Pinpoint the cell where the given text exists, returning its (x, y) midpoint coordinate. 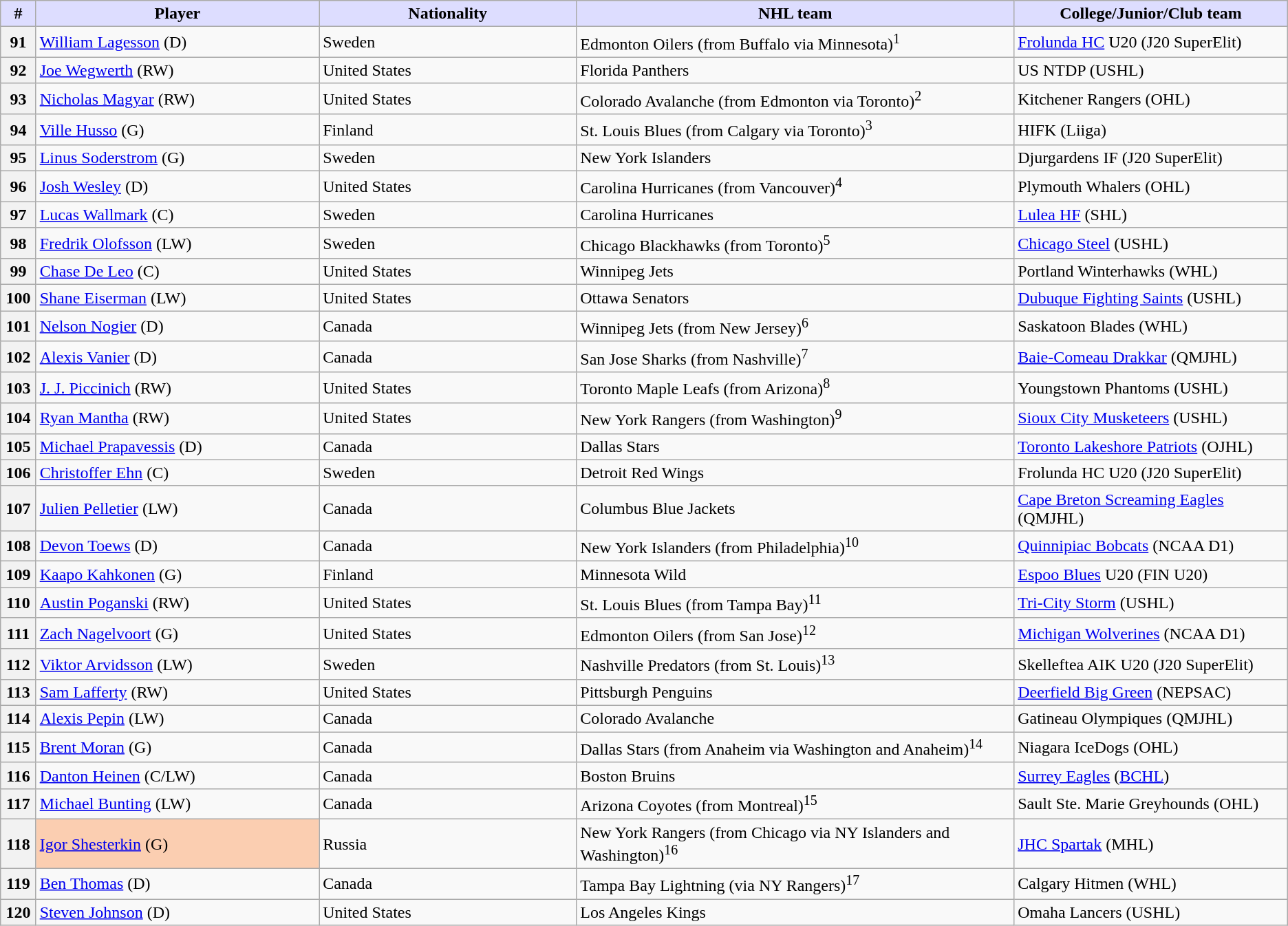
Detroit Red Wings (795, 473)
Michael Prapavessis (D) (178, 446)
Linus Soderstrom (G) (178, 158)
102 (18, 356)
109 (18, 574)
Ben Thomas (D) (178, 883)
117 (18, 804)
College/Junior/Club team (1151, 14)
91 (18, 43)
Igor Shesterkin (G) (178, 844)
Tri-City Storm (USHL) (1151, 603)
Gatineau Olympiques (QMJHL) (1151, 719)
116 (18, 775)
Quinnipiac Bobcats (NCAA D1) (1151, 546)
107 (18, 508)
Toronto Maple Leafs (from Arizona)8 (795, 388)
St. Louis Blues (from Calgary via Toronto)3 (795, 129)
Kaapo Kahkonen (G) (178, 574)
Tampa Bay Lightning (via NY Rangers)17 (795, 883)
Dubuque Fighting Saints (USHL) (1151, 298)
Zach Nagelvoort (G) (178, 633)
Youngstown Phantoms (USHL) (1151, 388)
Djurgardens IF (J20 SuperElit) (1151, 158)
108 (18, 546)
Dallas Stars (795, 446)
J. J. Piccinich (RW) (178, 388)
New York Islanders (from Philadelphia)10 (795, 546)
95 (18, 158)
Edmonton Oilers (from Buffalo via Minnesota)1 (795, 43)
# (18, 14)
Arizona Coyotes (from Montreal)15 (795, 804)
101 (18, 326)
Ottawa Senators (795, 298)
Player (178, 14)
Joe Wegwerth (RW) (178, 70)
Michigan Wolverines (NCAA D1) (1151, 633)
US NTDP (USHL) (1151, 70)
Shane Eiserman (LW) (178, 298)
Colorado Avalanche (from Edmonton via Toronto)2 (795, 99)
Pittsburgh Penguins (795, 693)
Austin Poganski (RW) (178, 603)
Fredrik Olofsson (LW) (178, 244)
Los Angeles Kings (795, 912)
Minnesota Wild (795, 574)
New York Islanders (795, 158)
Sault Ste. Marie Greyhounds (OHL) (1151, 804)
Carolina Hurricanes (795, 215)
103 (18, 388)
Josh Wesley (D) (178, 187)
Deerfield Big Green (NEPSAC) (1151, 693)
JHC Spartak (MHL) (1151, 844)
Boston Bruins (795, 775)
Chicago Blackhawks (from Toronto)5 (795, 244)
Russia (448, 844)
Chicago Steel (USHL) (1151, 244)
119 (18, 883)
Sioux City Musketeers (USHL) (1151, 418)
Christoffer Ehn (C) (178, 473)
Colorado Avalanche (795, 719)
Sam Lafferty (RW) (178, 693)
Danton Heinen (C/LW) (178, 775)
Steven Johnson (D) (178, 912)
Columbus Blue Jackets (795, 508)
113 (18, 693)
Devon Toews (D) (178, 546)
Lulea HF (SHL) (1151, 215)
Plymouth Whalers (OHL) (1151, 187)
104 (18, 418)
Surrey Eagles (BCHL) (1151, 775)
Skelleftea AIK U20 (J20 SuperElit) (1151, 665)
Kitchener Rangers (OHL) (1151, 99)
99 (18, 272)
111 (18, 633)
100 (18, 298)
Saskatoon Blades (WHL) (1151, 326)
Espoo Blues U20 (FIN U20) (1151, 574)
94 (18, 129)
Edmonton Oilers (from San Jose)12 (795, 633)
Lucas Wallmark (C) (178, 215)
Ryan Mantha (RW) (178, 418)
Winnipeg Jets (from New Jersey)6 (795, 326)
Alexis Pepin (LW) (178, 719)
St. Louis Blues (from Tampa Bay)11 (795, 603)
Dallas Stars (from Anaheim via Washington and Anaheim)14 (795, 747)
96 (18, 187)
112 (18, 665)
Niagara IceDogs (OHL) (1151, 747)
Nashville Predators (from St. Louis)13 (795, 665)
118 (18, 844)
San Jose Sharks (from Nashville)7 (795, 356)
114 (18, 719)
Brent Moran (G) (178, 747)
Viktor Arvidsson (LW) (178, 665)
105 (18, 446)
Ville Husso (G) (178, 129)
HIFK (Liiga) (1151, 129)
Carolina Hurricanes (from Vancouver)4 (795, 187)
NHL team (795, 14)
Baie-Comeau Drakkar (QMJHL) (1151, 356)
Nicholas Magyar (RW) (178, 99)
115 (18, 747)
Michael Bunting (LW) (178, 804)
Portland Winterhawks (WHL) (1151, 272)
92 (18, 70)
Nelson Nogier (D) (178, 326)
110 (18, 603)
Calgary Hitmen (WHL) (1151, 883)
Omaha Lancers (USHL) (1151, 912)
William Lagesson (D) (178, 43)
93 (18, 99)
98 (18, 244)
Alexis Vanier (D) (178, 356)
New York Rangers (from Washington)9 (795, 418)
Toronto Lakeshore Patriots (OJHL) (1151, 446)
Nationality (448, 14)
Winnipeg Jets (795, 272)
Cape Breton Screaming Eagles (QMJHL) (1151, 508)
97 (18, 215)
New York Rangers (from Chicago via NY Islanders and Washington)16 (795, 844)
106 (18, 473)
Chase De Leo (C) (178, 272)
Florida Panthers (795, 70)
120 (18, 912)
Julien Pelletier (LW) (178, 508)
